From the cell containing the given text, extract its center point as [X, Y] coordinate. 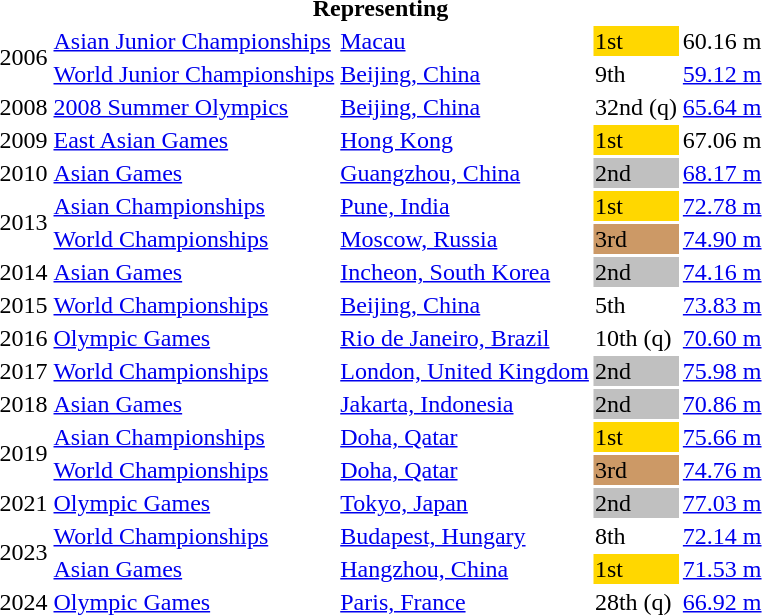
32nd (q) [636, 107]
2008 Summer Olympics [194, 107]
Rio de Janeiro, Brazil [465, 338]
Tokyo, Japan [465, 503]
Hong Kong [465, 140]
Jakarta, Indonesia [465, 404]
Guangzhou, China [465, 173]
Asian Junior Championships [194, 41]
10th (q) [636, 338]
Macau [465, 41]
5th [636, 305]
London, United Kingdom [465, 371]
Pune, India [465, 206]
Hangzhou, China [465, 569]
9th [636, 74]
World Junior Championships [194, 74]
Incheon, South Korea [465, 272]
8th [636, 536]
Budapest, Hungary [465, 536]
Moscow, Russia [465, 239]
East Asian Games [194, 140]
